Pinpoint the cell where the given text exists, returning its (x, y) midpoint coordinate. 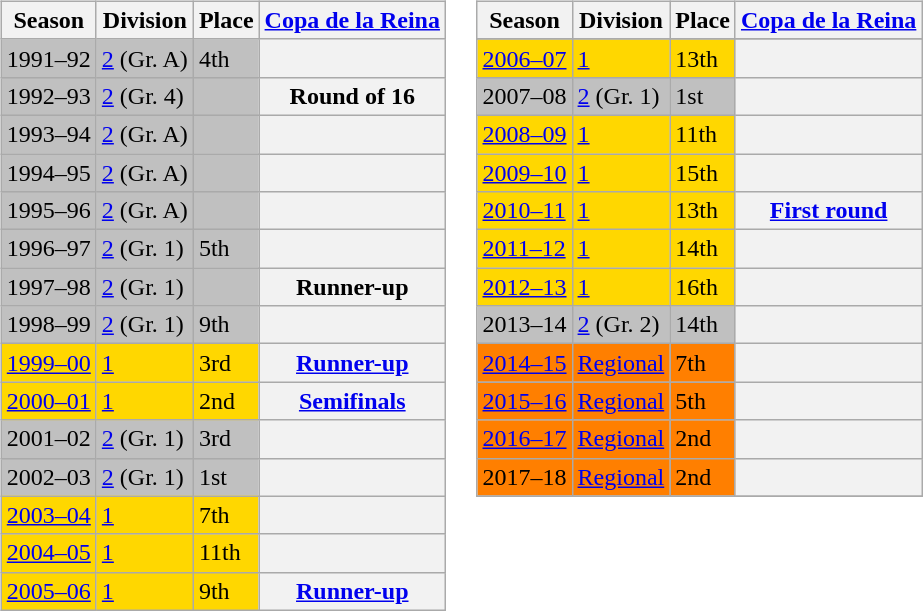
2006–07 (524, 58)
1992–93 (48, 96)
2013–14 (524, 325)
2004–05 (48, 553)
2003–04 (48, 515)
4th (226, 58)
2005–06 (48, 591)
2014–15 (524, 363)
2009–10 (524, 173)
2010–11 (524, 211)
1995–96 (48, 211)
2 (Gr. 4) (144, 96)
2001–02 (48, 439)
First round (828, 211)
1996–97 (48, 249)
1991–92 (48, 58)
1999–00 (48, 363)
Semifinals (352, 401)
2015–16 (524, 401)
Round of 16 (352, 96)
2016–17 (524, 439)
2017–18 (524, 477)
15th (703, 173)
2 (Gr. 2) (621, 325)
1998–99 (48, 325)
2012–13 (524, 287)
2002–03 (48, 477)
2008–09 (524, 134)
2000–01 (48, 401)
2011–12 (524, 249)
1994–95 (48, 173)
1997–98 (48, 287)
2007–08 (524, 96)
16th (703, 287)
1993–94 (48, 134)
